Output the [x, y] coordinate of the center of the cell containing the given text.  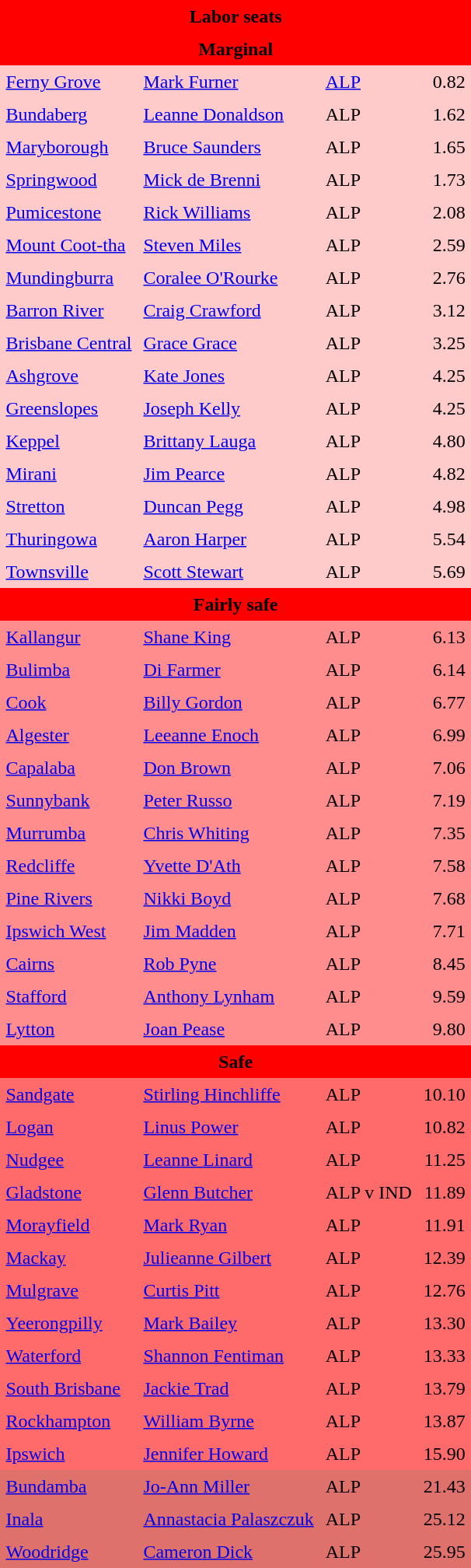
Bundaberg [68, 115]
Jackie Trad [229, 1389]
8.45 [445, 964]
Ipswich [68, 1454]
Brittany Lauga [229, 442]
Logan [68, 1128]
Barron River [68, 311]
Safe [235, 1062]
Capalaba [68, 768]
Duncan Pegg [229, 507]
Kallangur [68, 638]
Chris Whiting [229, 834]
Sunnybank [68, 801]
Marginal [235, 50]
Glenn Butcher [229, 1193]
Leanne Linard [229, 1160]
Pine Rivers [68, 899]
7.06 [445, 768]
3.25 [445, 344]
25.12 [445, 1520]
Jo-Ann Miller [229, 1487]
Grace Grace [229, 344]
Anthony Lynham [229, 997]
South Brisbane [68, 1389]
13.33 [445, 1356]
Joan Pease [229, 1030]
5.54 [445, 540]
Rockhampton [68, 1422]
Billy Gordon [229, 703]
Inala [68, 1520]
Morayfield [68, 1226]
1.65 [445, 148]
Shannon Fentiman [229, 1356]
6.99 [445, 736]
Leanne Donaldson [229, 115]
Mark Bailey [229, 1324]
Julieanne Gilbert [229, 1258]
Nikki Boyd [229, 899]
2.76 [445, 278]
Stretton [68, 507]
Peter Russo [229, 801]
Townsville [68, 572]
Joseph Kelly [229, 409]
Jim Pearce [229, 474]
10.10 [445, 1095]
12.76 [445, 1291]
Mirani [68, 474]
Mulgrave [68, 1291]
Keppel [68, 442]
Mundingburra [68, 278]
Redcliffe [68, 866]
Stafford [68, 997]
Cairns [68, 964]
Pumicestone [68, 213]
Steven Miles [229, 246]
Yvette D'Ath [229, 866]
Brisbane Central [68, 344]
11.25 [445, 1160]
7.58 [445, 866]
Curtis Pitt [229, 1291]
6.14 [445, 670]
2.59 [445, 246]
Linus Power [229, 1128]
1.62 [445, 115]
Greenslopes [68, 409]
Mackay [68, 1258]
Springwood [68, 180]
7.35 [445, 834]
Cook [68, 703]
Bulimba [68, 670]
Mick de Brenni [229, 180]
Rick Williams [229, 213]
Labor seats [235, 17]
4.82 [445, 474]
Don Brown [229, 768]
Kate Jones [229, 376]
Aaron Harper [229, 540]
Ipswich West [68, 932]
7.68 [445, 899]
Ashgrove [68, 376]
7.19 [445, 801]
Stirling Hinchliffe [229, 1095]
Scott Stewart [229, 572]
11.89 [445, 1193]
6.77 [445, 703]
21.43 [445, 1487]
Gladstone [68, 1193]
Mount Coot-tha [68, 246]
12.39 [445, 1258]
Lytton [68, 1030]
13.79 [445, 1389]
7.71 [445, 932]
9.59 [445, 997]
Sandgate [68, 1095]
Thuringowa [68, 540]
15.90 [445, 1454]
Rob Pyne [229, 964]
William Byrne [229, 1422]
Waterford [68, 1356]
Yeerongpilly [68, 1324]
ALP v IND [368, 1193]
6.13 [445, 638]
4.80 [445, 442]
Nudgee [68, 1160]
Fairly safe [235, 605]
Mark Furner [229, 82]
9.80 [445, 1030]
Coralee O'Rourke [229, 278]
Leeanne Enoch [229, 736]
2.08 [445, 213]
Annastacia Palaszczuk [229, 1520]
Shane King [229, 638]
10.82 [445, 1128]
4.98 [445, 507]
Bruce Saunders [229, 148]
1.73 [445, 180]
0.82 [445, 82]
11.91 [445, 1226]
Jennifer Howard [229, 1454]
13.87 [445, 1422]
Algester [68, 736]
Mark Ryan [229, 1226]
13.30 [445, 1324]
Ferny Grove [68, 82]
5.69 [445, 572]
3.12 [445, 311]
Bundamba [68, 1487]
Craig Crawford [229, 311]
Jim Madden [229, 932]
Maryborough [68, 148]
Di Farmer [229, 670]
Murrumba [68, 834]
